Locate the cell with the specified text and output its [x, y] center coordinate. 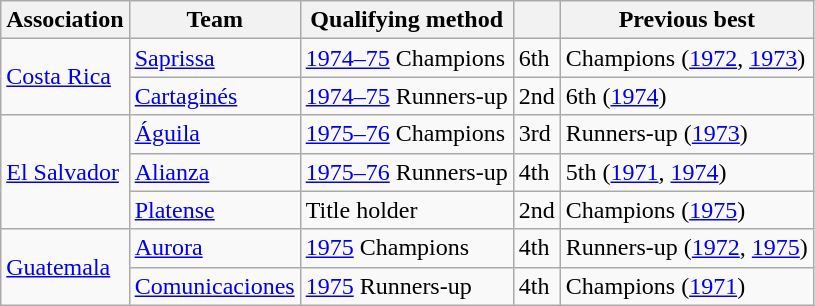
Costa Rica [65, 77]
Platense [214, 210]
1975 Runners-up [406, 286]
Saprissa [214, 58]
Qualifying method [406, 20]
Champions (1972, 1973) [686, 58]
Champions (1971) [686, 286]
El Salvador [65, 172]
Champions (1975) [686, 210]
6th [536, 58]
Runners-up (1973) [686, 134]
1975–76 Runners-up [406, 172]
1974–75 Champions [406, 58]
Previous best [686, 20]
Title holder [406, 210]
Association [65, 20]
5th (1971, 1974) [686, 172]
Guatemala [65, 267]
Comunicaciones [214, 286]
1975–76 Champions [406, 134]
Alianza [214, 172]
1974–75 Runners-up [406, 96]
3rd [536, 134]
Runners-up (1972, 1975) [686, 248]
Águila [214, 134]
Team [214, 20]
Aurora [214, 248]
6th (1974) [686, 96]
Cartaginés [214, 96]
1975 Champions [406, 248]
